Locate the cell with the specified text and output its (x, y) center coordinate. 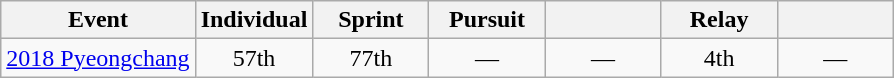
Sprint (371, 20)
Individual (254, 20)
Pursuit (487, 20)
2018 Pyeongchang (98, 58)
Relay (719, 20)
57th (254, 58)
77th (371, 58)
Event (98, 20)
4th (719, 58)
